Return the (X, Y) coordinate for the center point of the cell that contains the specified text.  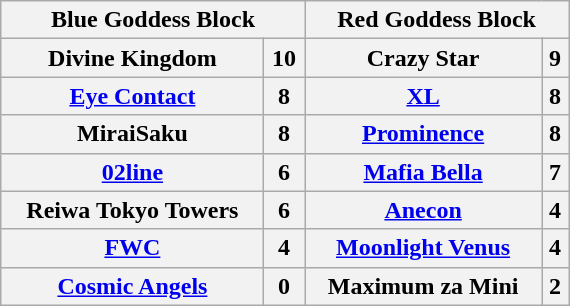
2 (556, 286)
7 (556, 172)
FWC (132, 248)
Maximum za Mini (424, 286)
Crazy Star (424, 58)
02line (132, 172)
Cosmic Angels (132, 286)
Moonlight Venus (424, 248)
Divine Kingdom (132, 58)
Anecon (424, 210)
XL (424, 96)
MiraiSaku (132, 134)
Eye Contact (132, 96)
Red Goddess Block (437, 20)
Reiwa Tokyo Towers (132, 210)
0 (284, 286)
9 (556, 58)
Prominence (424, 134)
Mafia Bella (424, 172)
10 (284, 58)
Blue Goddess Block (152, 20)
